Return [X, Y] of the center of cell containing provided text 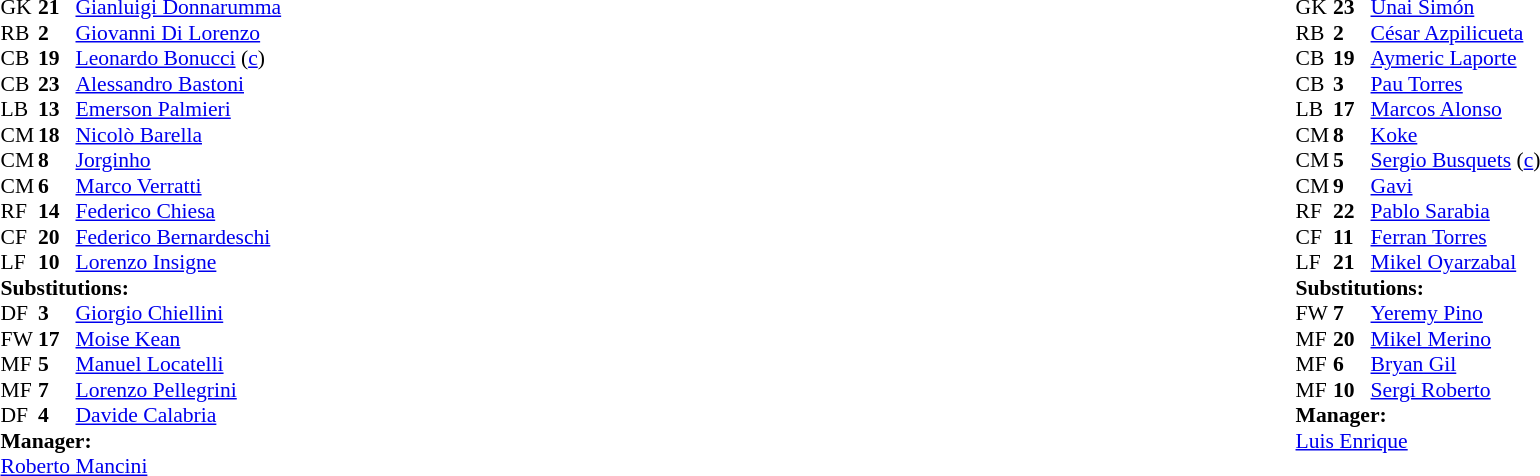
Alessandro Bastoni [179, 84]
Lorenzo Insigne [179, 263]
Marco Verratti [179, 186]
Giorgio Chiellini [179, 313]
18 [57, 135]
22 [1352, 211]
Moise Kean [179, 339]
11 [1352, 237]
14 [57, 211]
Manuel Locatelli [179, 365]
13 [57, 109]
23 [57, 84]
Emerson Palmieri [179, 109]
Lorenzo Pellegrini [179, 390]
Leonardo Bonucci (c) [179, 59]
Federico Chiesa [179, 211]
Nicolò Barella [179, 135]
Jorginho [179, 161]
21 [1352, 263]
4 [57, 415]
Federico Bernardeschi [179, 237]
Manager: [140, 441]
Davide Calabria [179, 415]
Giovanni Di Lorenzo [179, 33]
9 [1352, 186]
Substitutions: [140, 288]
